Determine the [x, y] coordinate at the center of the cell enclosing the given text.  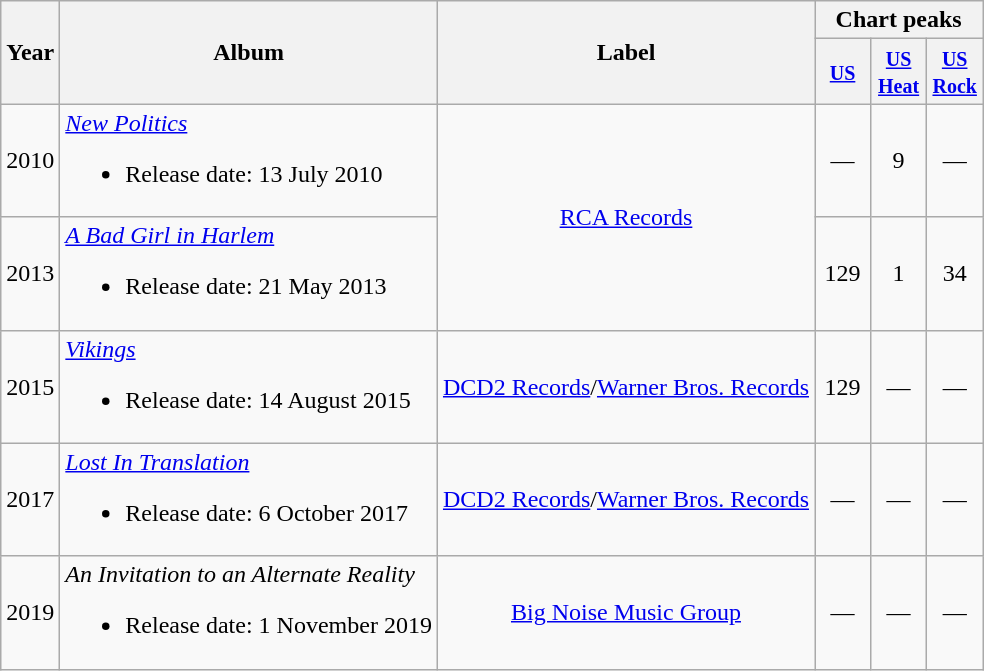
US Heat [899, 72]
2013 [30, 274]
1 [899, 274]
2015 [30, 386]
2019 [30, 612]
Chart peaks [899, 20]
Year [30, 52]
Label [626, 52]
34 [955, 274]
Big Noise Music Group [626, 612]
Album [249, 52]
US Rock [955, 72]
US [843, 72]
9 [899, 160]
VikingsRelease date: 14 August 2015 [249, 386]
Lost In TranslationRelease date: 6 October 2017 [249, 500]
New PoliticsRelease date: 13 July 2010 [249, 160]
An Invitation to an Alternate RealityRelease date: 1 November 2019 [249, 612]
A Bad Girl in HarlemRelease date: 21 May 2013 [249, 274]
2017 [30, 500]
RCA Records [626, 217]
2010 [30, 160]
